For the text-containing cell, return its midpoint in (X, Y) coordinate format. 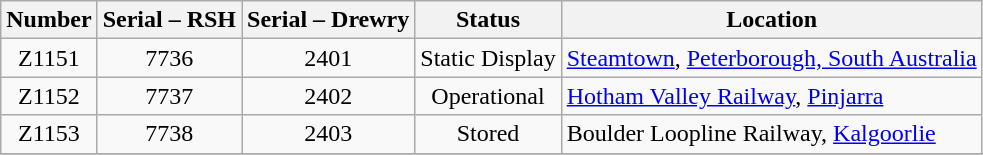
7737 (169, 96)
Z1151 (49, 58)
Steamtown, Peterborough, South Australia (772, 58)
2403 (328, 134)
Stored (488, 134)
Z1152 (49, 96)
Serial – RSH (169, 20)
Hotham Valley Railway, Pinjarra (772, 96)
Operational (488, 96)
Number (49, 20)
Boulder Loopline Railway, Kalgoorlie (772, 134)
2401 (328, 58)
7736 (169, 58)
7738 (169, 134)
Static Display (488, 58)
Status (488, 20)
Location (772, 20)
2402 (328, 96)
Z1153 (49, 134)
Serial – Drewry (328, 20)
